Scan for the cell matching the given text and deliver its [X, Y] coordinate at center. 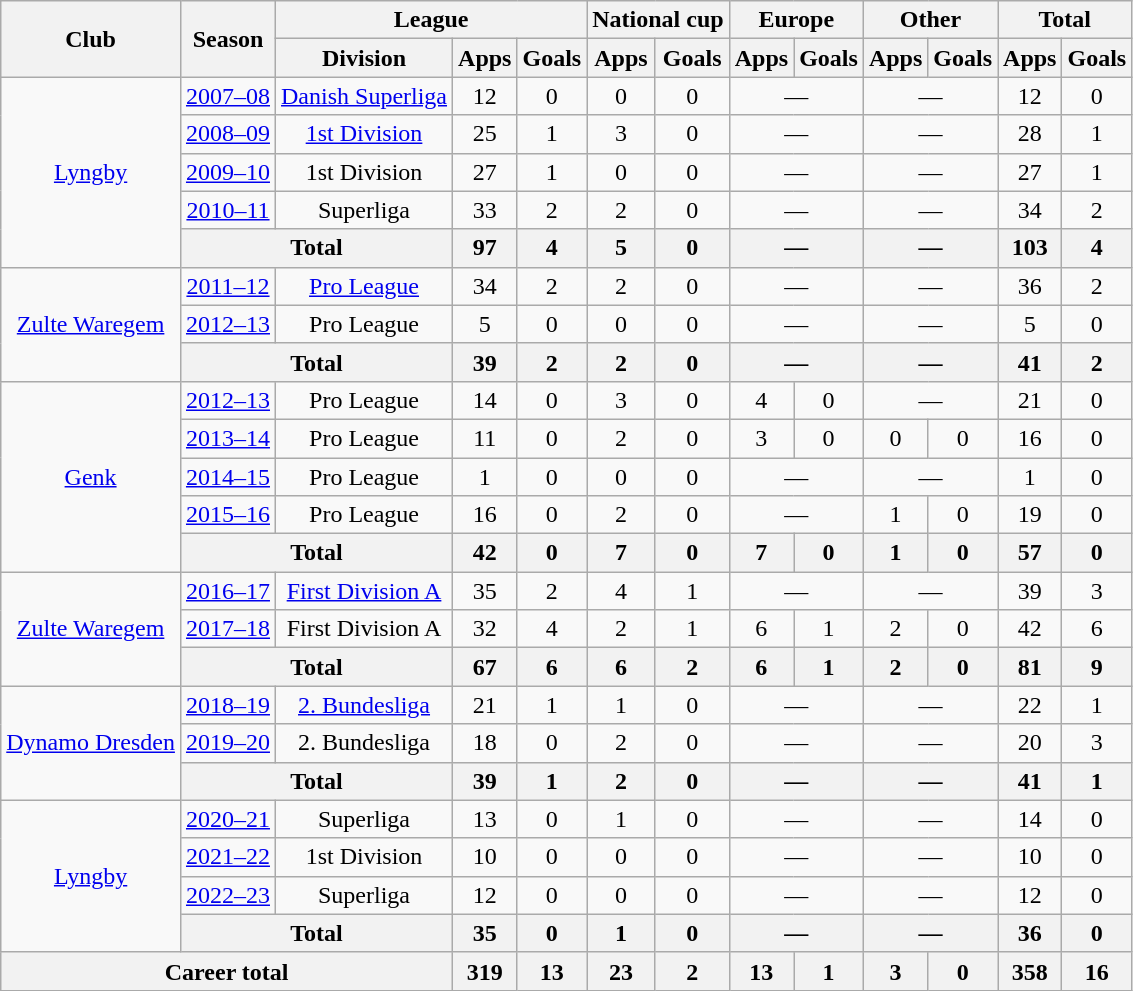
2007–08 [228, 96]
2015–16 [228, 515]
2011–12 [228, 286]
33 [485, 210]
358 [1030, 971]
9 [1097, 667]
11 [485, 438]
97 [485, 248]
2010–11 [228, 210]
2022–23 [228, 895]
2021–22 [228, 857]
19 [1030, 515]
32 [485, 629]
2009–10 [228, 172]
2014–15 [228, 477]
2018–19 [228, 705]
2016–17 [228, 591]
20 [1030, 743]
Europe [796, 20]
National cup [658, 20]
Danish Superliga [364, 96]
67 [485, 667]
23 [621, 971]
28 [1030, 134]
103 [1030, 248]
2017–18 [228, 629]
2008–09 [228, 134]
Other [930, 20]
League [432, 20]
25 [485, 134]
18 [485, 743]
Season [228, 39]
319 [485, 971]
2013–14 [228, 438]
Genk [91, 476]
2019–20 [228, 743]
22 [1030, 705]
Dynamo Dresden [91, 743]
Career total [227, 971]
57 [1030, 553]
81 [1030, 667]
Club [91, 39]
Division [364, 58]
2020–21 [228, 819]
